Determine the (X, Y) coordinate at the center of the cell enclosing the given text.  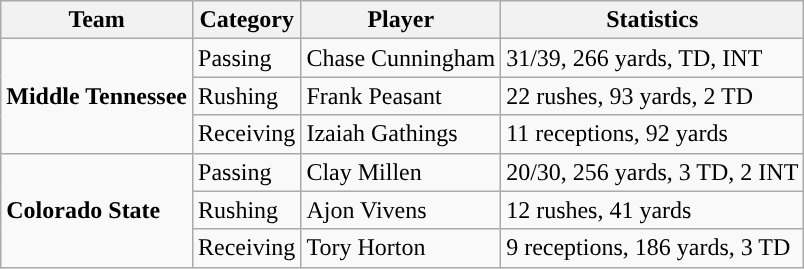
12 rushes, 41 yards (652, 210)
Player (401, 20)
9 receptions, 186 yards, 3 TD (652, 248)
Tory Horton (401, 248)
Clay Millen (401, 172)
Izaiah Gathings (401, 134)
Middle Tennessee (97, 96)
Frank Peasant (401, 96)
Chase Cunningham (401, 58)
31/39, 266 yards, TD, INT (652, 58)
Ajon Vivens (401, 210)
Category (247, 20)
Team (97, 20)
22 rushes, 93 yards, 2 TD (652, 96)
Statistics (652, 20)
11 receptions, 92 yards (652, 134)
20/30, 256 yards, 3 TD, 2 INT (652, 172)
Colorado State (97, 210)
